Scan for the cell matching the given text and deliver its [x, y] coordinate at center. 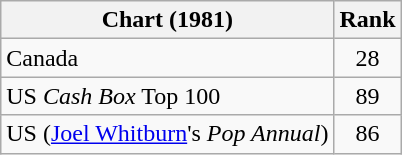
89 [368, 96]
US (Joel Whitburn's Pop Annual) [168, 134]
Canada [168, 58]
86 [368, 134]
Rank [368, 20]
28 [368, 58]
US Cash Box Top 100 [168, 96]
Chart (1981) [168, 20]
